Output the (X, Y) coordinate of the center of the cell containing the given text.  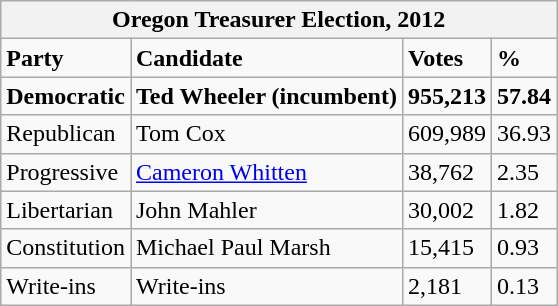
Democratic (66, 96)
Michael Paul Marsh (266, 248)
Cameron Whitten (266, 172)
Republican (66, 134)
57.84 (524, 96)
2,181 (446, 286)
Oregon Treasurer Election, 2012 (279, 20)
2.35 (524, 172)
Libertarian (66, 210)
955,213 (446, 96)
38,762 (446, 172)
Constitution (66, 248)
1.82 (524, 210)
36.93 (524, 134)
0.13 (524, 286)
John Mahler (266, 210)
30,002 (446, 210)
Votes (446, 58)
0.93 (524, 248)
Tom Cox (266, 134)
Candidate (266, 58)
% (524, 58)
Party (66, 58)
609,989 (446, 134)
15,415 (446, 248)
Ted Wheeler (incumbent) (266, 96)
Progressive (66, 172)
